Find where the given text appears and provide that cell's center as (x, y) coordinate. 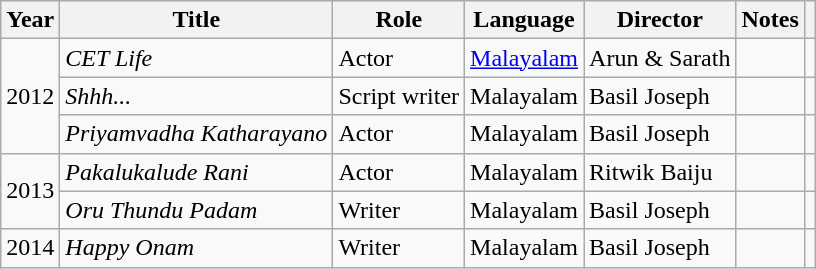
Happy Onam (196, 248)
Notes (770, 20)
Language (524, 20)
Title (196, 20)
Script writer (399, 96)
Shhh... (196, 96)
CET Life (196, 58)
Priyamvadha Katharayano (196, 134)
2014 (30, 248)
Year (30, 20)
Pakalukalude Rani (196, 172)
Ritwik Baiju (660, 172)
Role (399, 20)
2012 (30, 96)
Director (660, 20)
2013 (30, 191)
Oru Thundu Padam (196, 210)
Arun & Sarath (660, 58)
